Output the (x, y) coordinate of the center of the cell containing the given text.  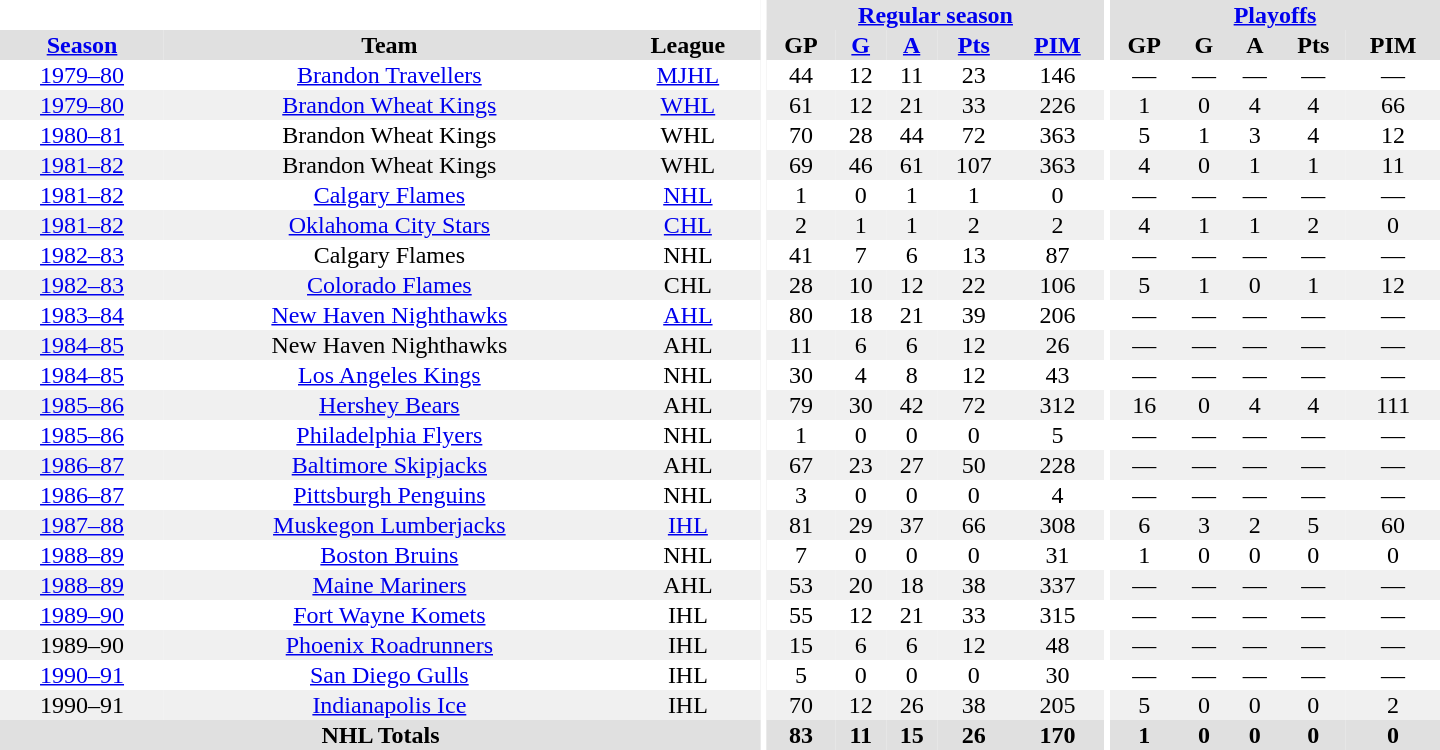
315 (1058, 615)
53 (802, 585)
Playoffs (1275, 15)
Oklahoma City Stars (390, 225)
Pittsburgh Penguins (390, 495)
69 (802, 165)
107 (974, 165)
League (688, 45)
60 (1393, 525)
Season (82, 45)
312 (1058, 405)
MJHL (688, 75)
87 (1058, 255)
226 (1058, 105)
16 (1144, 405)
Brandon Travellers (390, 75)
43 (1058, 375)
39 (974, 315)
22 (974, 285)
79 (802, 405)
41 (802, 255)
106 (1058, 285)
8 (912, 375)
Muskegon Lumberjacks (390, 525)
111 (1393, 405)
Team (390, 45)
81 (802, 525)
337 (1058, 585)
206 (1058, 315)
Baltimore Skipjacks (390, 465)
1987–88 (82, 525)
10 (860, 285)
Indianapolis Ice (390, 705)
Regular season (936, 15)
Hershey Bears (390, 405)
308 (1058, 525)
NHL Totals (380, 735)
50 (974, 465)
Philadelphia Flyers (390, 435)
67 (802, 465)
205 (1058, 705)
170 (1058, 735)
1983–84 (82, 315)
1980–81 (82, 135)
San Diego Gulls (390, 675)
Colorado Flames (390, 285)
228 (1058, 465)
48 (1058, 645)
Phoenix Roadrunners (390, 645)
46 (860, 165)
Maine Mariners (390, 585)
55 (802, 615)
42 (912, 405)
80 (802, 315)
146 (1058, 75)
Fort Wayne Komets (390, 615)
27 (912, 465)
31 (1058, 555)
Boston Bruins (390, 555)
37 (912, 525)
13 (974, 255)
29 (860, 525)
20 (860, 585)
Los Angeles Kings (390, 375)
83 (802, 735)
